Identify which cell holds the provided text, then report its [x, y] central coordinate. 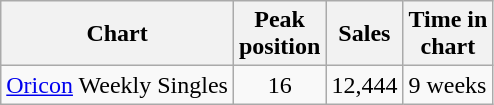
Peakposition [279, 34]
Sales [364, 34]
12,444 [364, 85]
9 weeks [448, 85]
Time inchart [448, 34]
16 [279, 85]
Oricon Weekly Singles [118, 85]
Chart [118, 34]
